Identify which cell holds the provided text, then report its [X, Y] central coordinate. 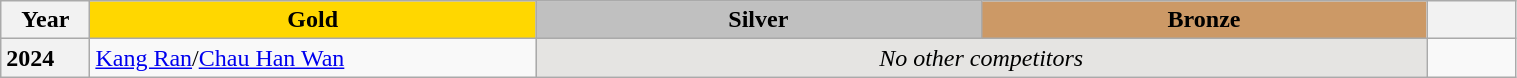
Year [46, 20]
2024 [46, 58]
No other competitors [982, 58]
Silver [759, 20]
Bronze [1204, 20]
Kang Ran/Chau Han Wan [313, 58]
Gold [313, 20]
